Return the [X, Y] coordinate for the center point of the cell that contains the specified text.  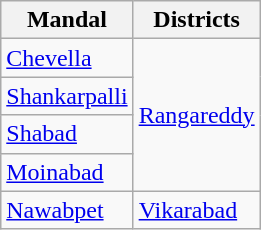
Shabad [67, 134]
Vikarabad [196, 210]
Rangareddy [196, 115]
Districts [196, 20]
Mandal [67, 20]
Nawabpet [67, 210]
Shankarpalli [67, 96]
Moinabad [67, 172]
Chevella [67, 58]
